Scan for the cell matching the given text and deliver its (x, y) coordinate at center. 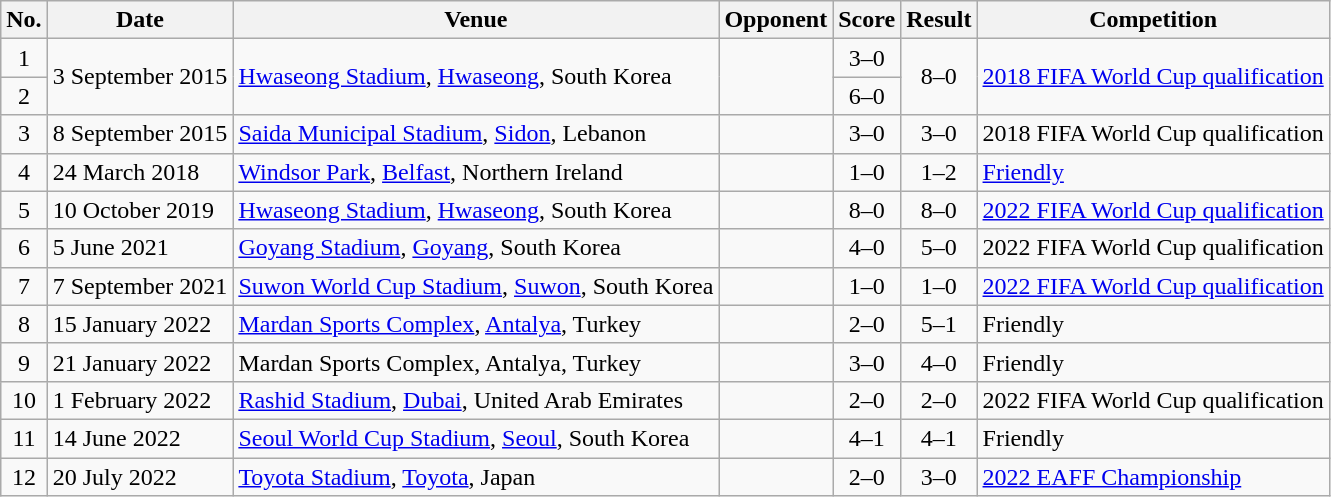
8 September 2015 (140, 134)
Windsor Park, Belfast, Northern Ireland (476, 172)
6–0 (867, 96)
Goyang Stadium, Goyang, South Korea (476, 248)
7 (24, 286)
5–0 (939, 248)
Competition (1153, 20)
1 (24, 58)
5 (24, 210)
Toyota Stadium, Toyota, Japan (476, 477)
7 September 2021 (140, 286)
8 (24, 324)
4 (24, 172)
12 (24, 477)
6 (24, 248)
Venue (476, 20)
14 June 2022 (140, 438)
5–1 (939, 324)
20 July 2022 (140, 477)
Seoul World Cup Stadium, Seoul, South Korea (476, 438)
1–2 (939, 172)
9 (24, 362)
Date (140, 20)
24 March 2018 (140, 172)
10 (24, 400)
Rashid Stadium, Dubai, United Arab Emirates (476, 400)
Result (939, 20)
15 January 2022 (140, 324)
Suwon World Cup Stadium, Suwon, South Korea (476, 286)
3 (24, 134)
3 September 2015 (140, 77)
21 January 2022 (140, 362)
Opponent (776, 20)
11 (24, 438)
10 October 2019 (140, 210)
No. (24, 20)
2 (24, 96)
1 February 2022 (140, 400)
Saida Municipal Stadium, Sidon, Lebanon (476, 134)
5 June 2021 (140, 248)
Score (867, 20)
2022 EAFF Championship (1153, 477)
